For the text-containing cell, return its midpoint in [X, Y] coordinate format. 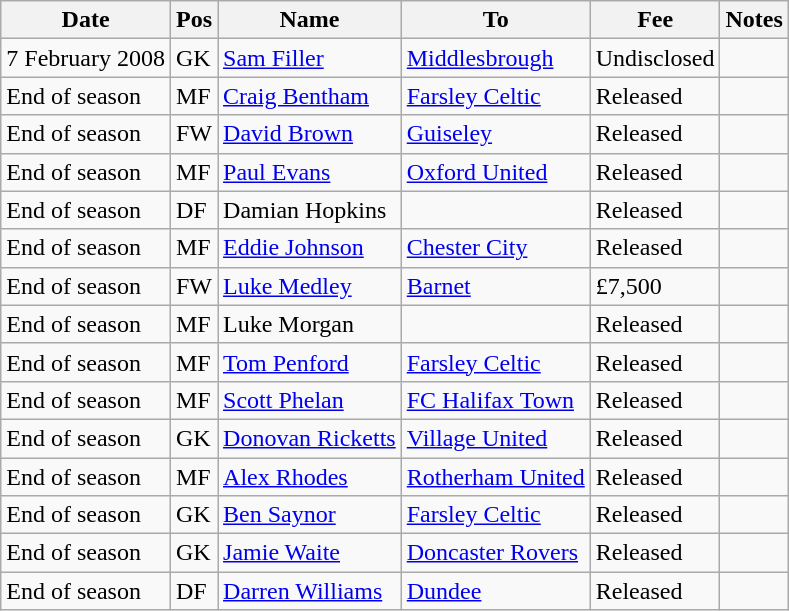
FC Halifax Town [496, 400]
£7,500 [655, 286]
Doncaster Rovers [496, 553]
Guiseley [496, 134]
Luke Morgan [310, 324]
7 February 2008 [86, 58]
Fee [655, 20]
To [496, 20]
Luke Medley [310, 286]
Sam Filler [310, 58]
Damian Hopkins [310, 210]
Alex Rhodes [310, 477]
Date [86, 20]
Oxford United [496, 172]
Scott Phelan [310, 400]
Ben Saynor [310, 515]
Notes [754, 20]
Craig Bentham [310, 96]
Undisclosed [655, 58]
Rotherham United [496, 477]
Village United [496, 438]
Darren Williams [310, 591]
Eddie Johnson [310, 248]
Dundee [496, 591]
Paul Evans [310, 172]
Chester City [496, 248]
Middlesbrough [496, 58]
Pos [194, 20]
Barnet [496, 286]
Donovan Ricketts [310, 438]
Name [310, 20]
Jamie Waite [310, 553]
David Brown [310, 134]
Tom Penford [310, 362]
